Provide the [X, Y] coordinate of the cell's center where the given text is located.  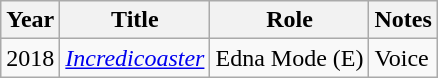
Edna Mode (E) [290, 58]
2018 [30, 58]
Year [30, 20]
Title [135, 20]
Incredicoaster [135, 58]
Role [290, 20]
Voice [403, 58]
Notes [403, 20]
